Capture the cell that displays the provided text and extract its (x, y) central coordinate. 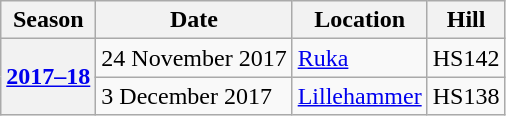
Season (48, 20)
Date (194, 20)
HS138 (466, 96)
24 November 2017 (194, 58)
Ruka (360, 58)
Hill (466, 20)
3 December 2017 (194, 96)
Location (360, 20)
HS142 (466, 58)
2017–18 (48, 77)
Lillehammer (360, 96)
